Determine the [x, y] coordinate at the center of the cell enclosing the given text.  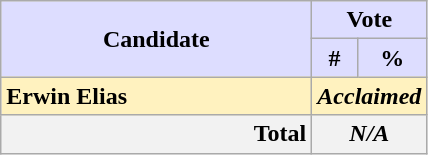
N/A [370, 134]
Erwin Elias [156, 96]
% [392, 58]
Vote [370, 20]
Candidate [156, 39]
# [335, 58]
Total [156, 134]
Acclaimed [370, 96]
